Locate the cell with the specified text and output its (X, Y) center coordinate. 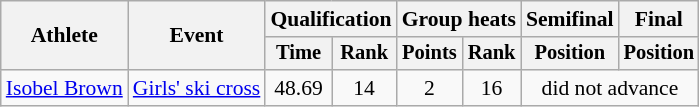
Points (430, 54)
Group heats (459, 19)
did not advance (610, 88)
Final (659, 19)
Qualification (330, 19)
Time (298, 54)
Girls' ski cross (197, 88)
Semifinal (570, 19)
Isobel Brown (64, 88)
14 (364, 88)
2 (430, 88)
Event (197, 36)
48.69 (298, 88)
Athlete (64, 36)
16 (492, 88)
